Provide the [x, y] coordinate of the cell's center where the given text is located.  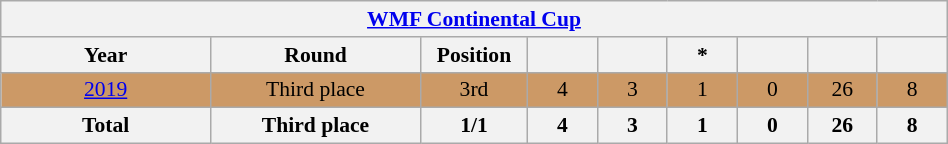
* [702, 55]
1/1 [474, 126]
3rd [474, 90]
WMF Continental Cup [474, 19]
Position [474, 55]
Round [316, 55]
Year [106, 55]
2019 [106, 90]
Total [106, 126]
